Capture the cell that displays the provided text and extract its (X, Y) central coordinate. 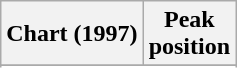
Chart (1997) (72, 34)
Peakposition (189, 34)
